Locate the cell with the specified text and output its [X, Y] center coordinate. 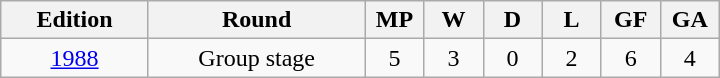
2 [572, 58]
W [454, 20]
Group stage [256, 58]
D [512, 20]
4 [690, 58]
GF [630, 20]
Edition [75, 20]
Round [256, 20]
GA [690, 20]
L [572, 20]
MP [394, 20]
0 [512, 58]
3 [454, 58]
5 [394, 58]
1988 [75, 58]
6 [630, 58]
